Pinpoint the cell where the given text exists, returning its [X, Y] midpoint coordinate. 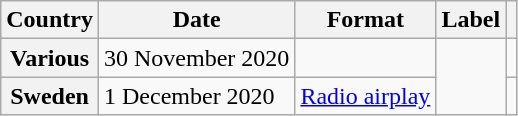
Format [366, 20]
Country [50, 20]
Date [196, 20]
30 November 2020 [196, 58]
Various [50, 58]
Sweden [50, 96]
1 December 2020 [196, 96]
Radio airplay [366, 96]
Label [471, 20]
